Detect which cell encompasses the target text, then output its (x, y) center coordinate. 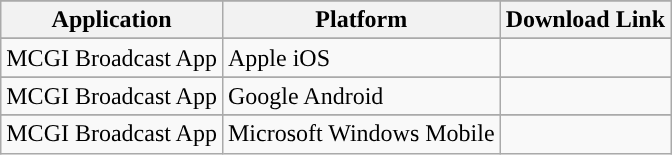
Application (112, 20)
Microsoft Windows Mobile (361, 134)
Apple iOS (361, 58)
Platform (361, 20)
Google Android (361, 96)
Download Link (585, 20)
